Search for the cell housing the specified text and yield its (X, Y) center coordinate. 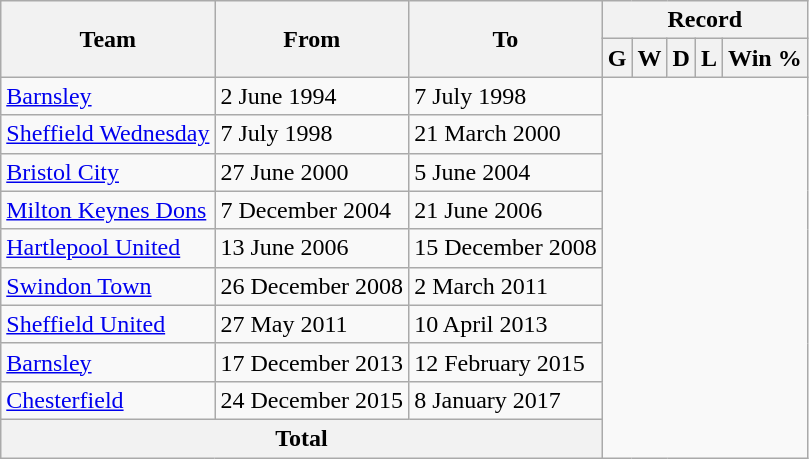
Record (704, 20)
8 January 2017 (506, 400)
Win % (766, 58)
27 June 2000 (312, 172)
24 December 2015 (312, 400)
Team (108, 39)
21 March 2000 (506, 134)
Chesterfield (108, 400)
Total (302, 438)
Milton Keynes Dons (108, 210)
2 March 2011 (506, 286)
7 December 2004 (312, 210)
Sheffield Wednesday (108, 134)
21 June 2006 (506, 210)
Sheffield United (108, 324)
26 December 2008 (312, 286)
Bristol City (108, 172)
W (650, 58)
12 February 2015 (506, 362)
17 December 2013 (312, 362)
L (708, 58)
15 December 2008 (506, 248)
13 June 2006 (312, 248)
From (312, 39)
Hartlepool United (108, 248)
2 June 1994 (312, 96)
D (681, 58)
5 June 2004 (506, 172)
To (506, 39)
Swindon Town (108, 286)
27 May 2011 (312, 324)
10 April 2013 (506, 324)
G (617, 58)
